Extract the [x, y] coordinate from the center of the cell holding the provided text.  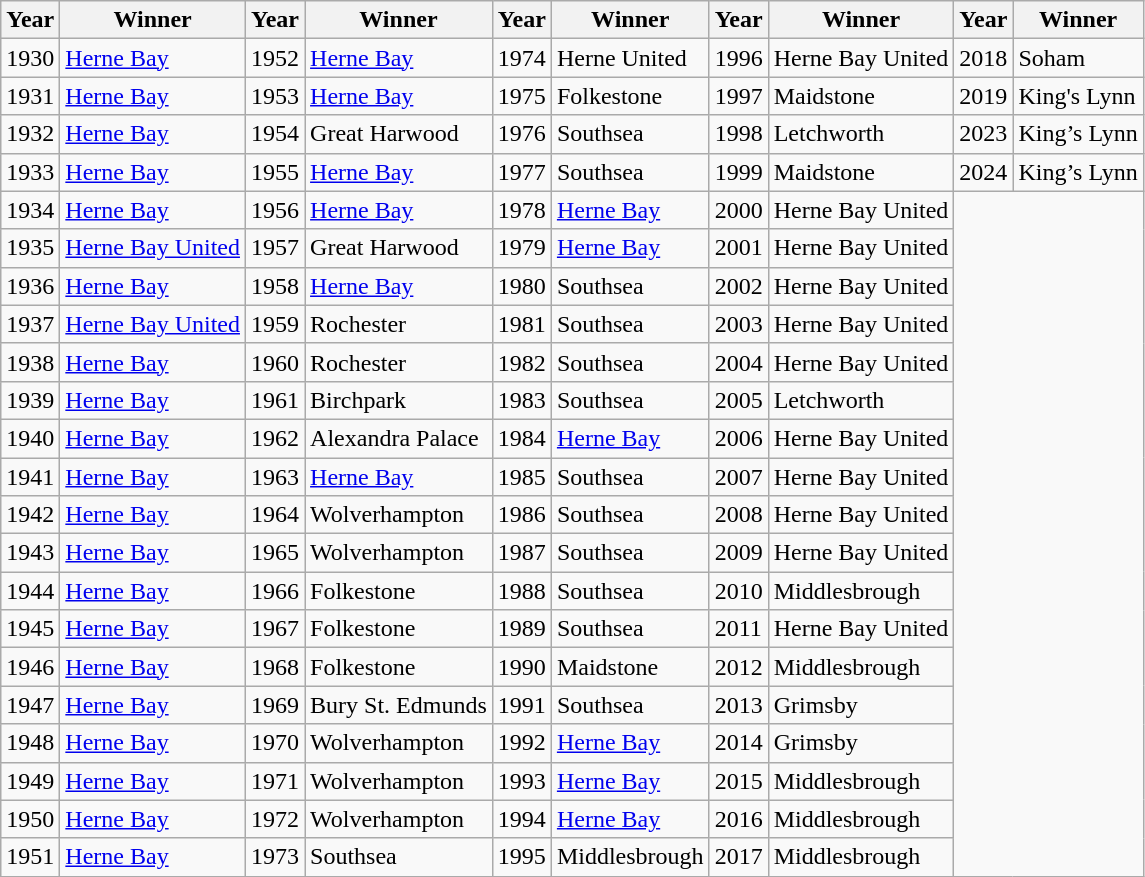
1968 [274, 667]
1930 [30, 58]
2013 [738, 705]
2002 [738, 286]
1938 [30, 362]
1969 [274, 705]
1956 [274, 210]
1957 [274, 248]
1935 [30, 248]
1961 [274, 400]
1950 [30, 819]
1939 [30, 400]
1948 [30, 743]
Herne United [630, 58]
Soham [1078, 58]
1992 [522, 743]
Alexandra Palace [399, 438]
1949 [30, 781]
1996 [738, 58]
2012 [738, 667]
1982 [522, 362]
1945 [30, 629]
2010 [738, 591]
1978 [522, 210]
1971 [274, 781]
1942 [30, 515]
2016 [738, 819]
2005 [738, 400]
1947 [30, 705]
1975 [522, 96]
1965 [274, 553]
1964 [274, 515]
2003 [738, 324]
1972 [274, 819]
Bury St. Edmunds [399, 705]
1995 [522, 857]
2009 [738, 553]
2018 [984, 58]
2011 [738, 629]
1981 [522, 324]
1987 [522, 553]
1986 [522, 515]
2024 [984, 172]
1960 [274, 362]
1962 [274, 438]
1988 [522, 591]
1933 [30, 172]
2001 [738, 248]
1966 [274, 591]
1952 [274, 58]
2006 [738, 438]
1958 [274, 286]
1989 [522, 629]
1934 [30, 210]
2019 [984, 96]
1951 [30, 857]
2023 [984, 134]
2017 [738, 857]
1979 [522, 248]
1990 [522, 667]
1953 [274, 96]
1967 [274, 629]
1931 [30, 96]
1932 [30, 134]
1974 [522, 58]
2007 [738, 477]
1946 [30, 667]
1991 [522, 705]
1977 [522, 172]
2004 [738, 362]
2000 [738, 210]
1976 [522, 134]
1959 [274, 324]
1943 [30, 553]
1973 [274, 857]
Birchpark [399, 400]
1963 [274, 477]
1936 [30, 286]
1944 [30, 591]
2008 [738, 515]
1983 [522, 400]
1970 [274, 743]
1954 [274, 134]
1984 [522, 438]
King's Lynn [1078, 96]
1999 [738, 172]
1993 [522, 781]
1937 [30, 324]
1985 [522, 477]
2015 [738, 781]
1941 [30, 477]
1998 [738, 134]
1980 [522, 286]
1994 [522, 819]
1955 [274, 172]
1997 [738, 96]
1940 [30, 438]
2014 [738, 743]
